Pinpoint the cell where the given text exists, returning its [x, y] midpoint coordinate. 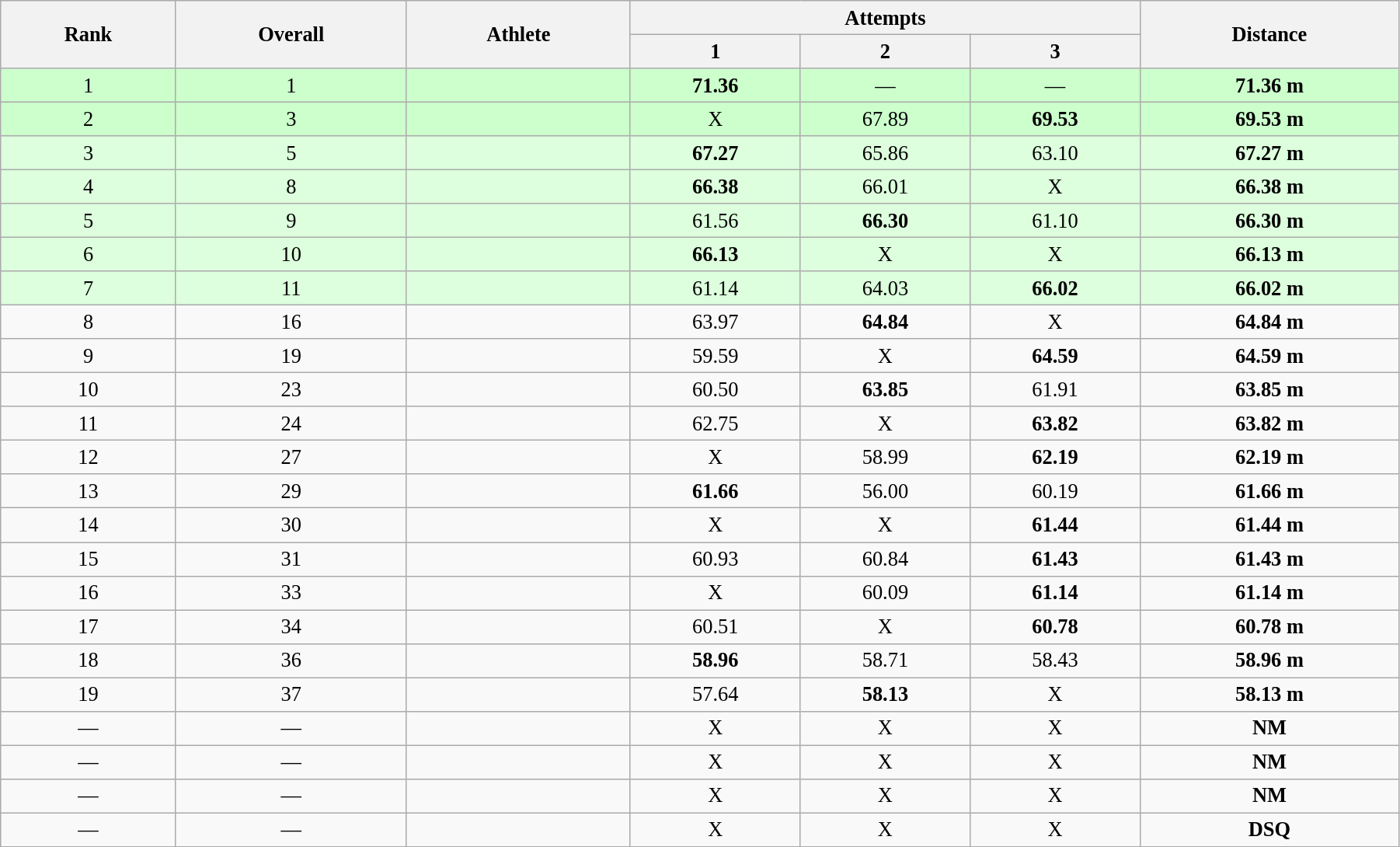
30 [291, 525]
58.71 [886, 661]
66.01 [886, 186]
DSQ [1269, 829]
61.56 [715, 221]
66.13 [715, 254]
60.19 [1055, 491]
15 [89, 559]
33 [291, 593]
4 [89, 186]
61.44 [1055, 525]
58.13 [886, 694]
67.27 [715, 153]
17 [89, 626]
58.99 [886, 457]
59.59 [715, 356]
61.14 m [1269, 593]
60.93 [715, 559]
Attempts [885, 17]
7 [89, 288]
66.30 [886, 221]
57.64 [715, 694]
62.75 [715, 423]
69.53 [1055, 119]
64.84 [886, 322]
66.02 [1055, 288]
67.27 m [1269, 153]
37 [291, 694]
66.02 m [1269, 288]
Rank [89, 34]
61.91 [1055, 389]
Athlete [518, 34]
66.38 [715, 186]
62.19 [1055, 457]
60.84 [886, 559]
63.85 [886, 389]
13 [89, 491]
60.09 [886, 593]
24 [291, 423]
61.66 [715, 491]
Distance [1269, 34]
36 [291, 661]
71.36 m [1269, 85]
61.44 m [1269, 525]
64.03 [886, 288]
58.96 m [1269, 661]
31 [291, 559]
64.59 [1055, 356]
56.00 [886, 491]
63.85 m [1269, 389]
63.97 [715, 322]
14 [89, 525]
66.13 m [1269, 254]
66.38 m [1269, 186]
60.51 [715, 626]
64.84 m [1269, 322]
58.43 [1055, 661]
63.10 [1055, 153]
65.86 [886, 153]
61.66 m [1269, 491]
58.13 m [1269, 694]
63.82 [1055, 423]
58.96 [715, 661]
61.10 [1055, 221]
63.82 m [1269, 423]
71.36 [715, 85]
61.43 [1055, 559]
23 [291, 389]
34 [291, 626]
60.78 m [1269, 626]
61.43 m [1269, 559]
62.19 m [1269, 457]
27 [291, 457]
60.50 [715, 389]
18 [89, 661]
60.78 [1055, 626]
66.30 m [1269, 221]
69.53 m [1269, 119]
64.59 m [1269, 356]
67.89 [886, 119]
6 [89, 254]
12 [89, 457]
Overall [291, 34]
29 [291, 491]
